Pinpoint the cell where the given text exists, returning its (x, y) midpoint coordinate. 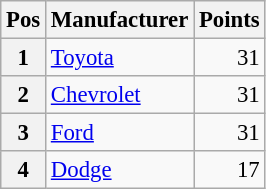
Ford (120, 133)
2 (24, 95)
3 (24, 133)
Manufacturer (120, 20)
4 (24, 170)
Points (230, 20)
Chevrolet (120, 95)
Dodge (120, 170)
Pos (24, 20)
17 (230, 170)
Toyota (120, 58)
1 (24, 58)
